Provide the [x, y] coordinate of the cell's center where the given text is located.  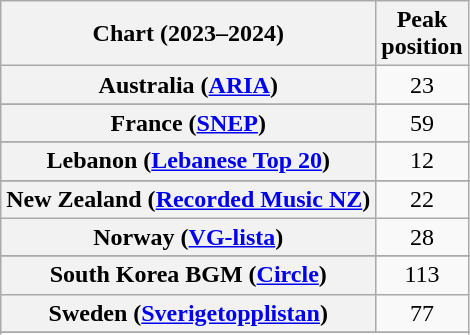
South Korea BGM (Circle) [188, 275]
Australia (ARIA) [188, 85]
28 [422, 237]
Norway (VG-lista) [188, 237]
Lebanon (Lebanese Top 20) [188, 161]
23 [422, 85]
113 [422, 275]
Chart (2023–2024) [188, 34]
New Zealand (Recorded Music NZ) [188, 199]
Sweden (Sverigetopplistan) [188, 313]
22 [422, 199]
12 [422, 161]
77 [422, 313]
France (SNEP) [188, 123]
59 [422, 123]
Peakposition [422, 34]
